From the cell containing the given text, extract its center point as (X, Y) coordinate. 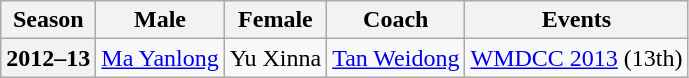
WMDCC 2013 (13th) (576, 58)
Tan Weidong (396, 58)
Events (576, 20)
Ma Yanlong (160, 58)
Season (48, 20)
Yu Xinna (275, 58)
Male (160, 20)
Female (275, 20)
2012–13 (48, 58)
Coach (396, 20)
